Extract the [X, Y] coordinate from the center of the cell holding the provided text.  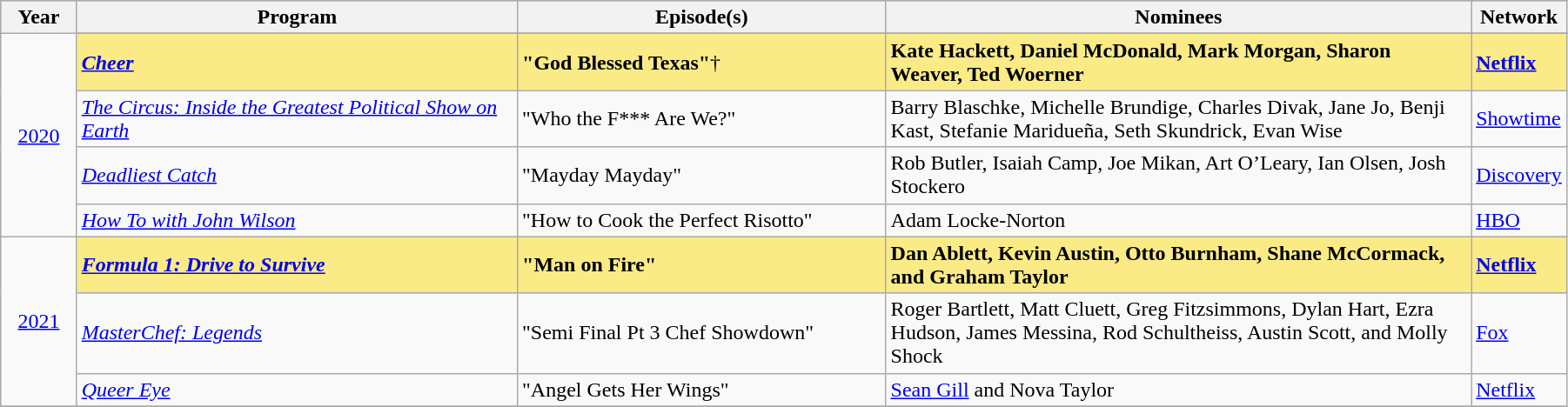
Fox [1519, 333]
Nominees [1178, 17]
Cheer [297, 63]
Adam Locke-Norton [1178, 220]
Queer Eye [297, 390]
Formula 1: Drive to Survive [297, 264]
Year [38, 17]
"Mayday Mayday" [701, 176]
The Circus: Inside the Greatest Political Show on Earth [297, 118]
"Who the F*** Are We?" [701, 118]
Episode(s) [701, 17]
MasterChef: Legends [297, 333]
"God Blessed Texas"† [701, 63]
Barry Blaschke, Michelle Brundige, Charles Divak, Jane Jo, Benji Kast, Stefanie Maridueña, Seth Skundrick, Evan Wise [1178, 118]
Program [297, 17]
2020 [38, 136]
Dan Ablett, Kevin Austin, Otto Burnham, Shane McCormack, and Graham Taylor [1178, 264]
"Semi Final Pt 3 Chef Showdown" [701, 333]
"Angel Gets Her Wings" [701, 390]
Deadliest Catch [297, 176]
Kate Hackett, Daniel McDonald, Mark Morgan, Sharon Weaver, Ted Woerner [1178, 63]
Sean Gill and Nova Taylor [1178, 390]
Showtime [1519, 118]
2021 [38, 322]
How To with John Wilson [297, 220]
Discovery [1519, 176]
Network [1519, 17]
"How to Cook the Perfect Risotto" [701, 220]
"Man on Fire" [701, 264]
Rob Butler, Isaiah Camp, Joe Mikan, Art O’Leary, Ian Olsen, Josh Stockero [1178, 176]
Roger Bartlett, Matt Cluett, Greg Fitzsimmons, Dylan Hart, Ezra Hudson, James Messina, Rod Schultheiss, Austin Scott, and Molly Shock [1178, 333]
HBO [1519, 220]
